Return the [X, Y] coordinate for the center point of the cell that contains the specified text.  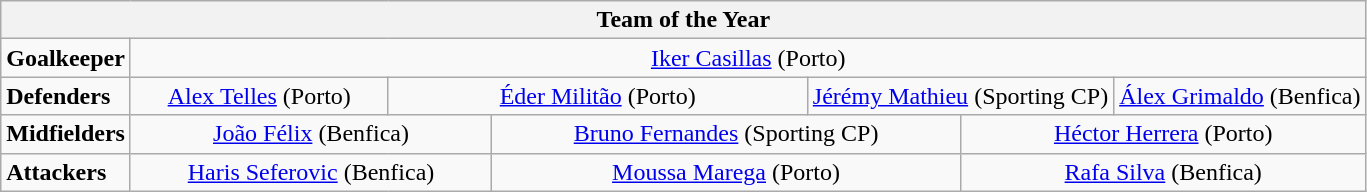
Álex Grimaldo (Benfica) [1240, 96]
Midfielders [66, 134]
Jérémy Mathieu (Sporting CP) [960, 96]
Defenders [66, 96]
João Félix (Benfica) [310, 134]
Iker Casillas (Porto) [748, 58]
Héctor Herrera (Porto) [1162, 134]
Moussa Marega (Porto) [726, 172]
Rafa Silva (Benfica) [1162, 172]
Bruno Fernandes (Sporting CP) [726, 134]
Éder Militão (Porto) [598, 96]
Team of the Year [684, 20]
Alex Telles (Porto) [259, 96]
Attackers [66, 172]
Goalkeeper [66, 58]
Haris Seferovic (Benfica) [310, 172]
